Provide the (x, y) coordinate of the cell's center where the given text is located.  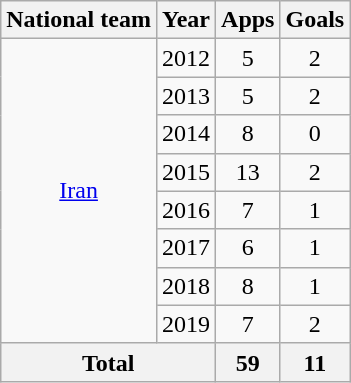
59 (248, 362)
13 (248, 172)
Total (108, 362)
0 (315, 134)
National team (79, 20)
Year (186, 20)
2012 (186, 58)
11 (315, 362)
2019 (186, 324)
2017 (186, 248)
2014 (186, 134)
Iran (79, 191)
2018 (186, 286)
Goals (315, 20)
Apps (248, 20)
2016 (186, 210)
2015 (186, 172)
6 (248, 248)
2013 (186, 96)
